Return [x, y] of the center of cell containing provided text 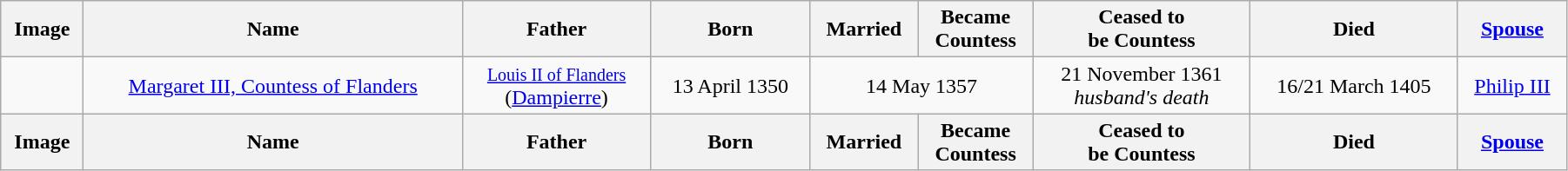
21 November 1361husband's death [1142, 85]
Philip III [1512, 85]
16/21 March 1405 [1354, 85]
Louis II of Flanders(Dampierre) [556, 85]
14 May 1357 [921, 85]
13 April 1350 [731, 85]
Margaret III, Countess of Flanders [273, 85]
